Identify which cell holds the provided text, then report its (X, Y) central coordinate. 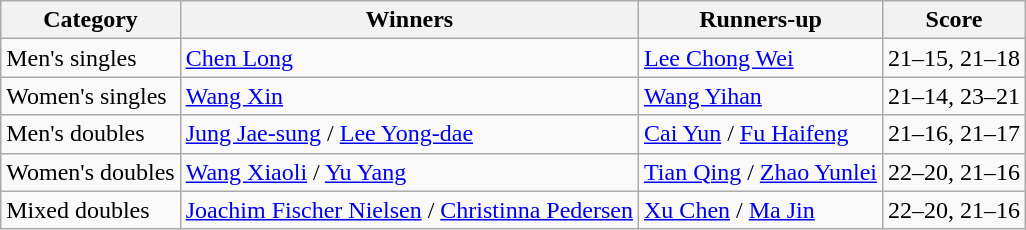
Men's doubles (90, 134)
Runners-up (761, 20)
Women's singles (90, 96)
Women's doubles (90, 172)
Wang Xiaoli / Yu Yang (409, 172)
Wang Yihan (761, 96)
21–15, 21–18 (954, 58)
Men's singles (90, 58)
Mixed doubles (90, 210)
Cai Yun / Fu Haifeng (761, 134)
Winners (409, 20)
Jung Jae-sung / Lee Yong-dae (409, 134)
Lee Chong Wei (761, 58)
Tian Qing / Zhao Yunlei (761, 172)
Chen Long (409, 58)
Joachim Fischer Nielsen / Christinna Pedersen (409, 210)
Wang Xin (409, 96)
Score (954, 20)
Category (90, 20)
21–14, 23–21 (954, 96)
Xu Chen / Ma Jin (761, 210)
21–16, 21–17 (954, 134)
